For the text-containing cell, return its midpoint in [x, y] coordinate format. 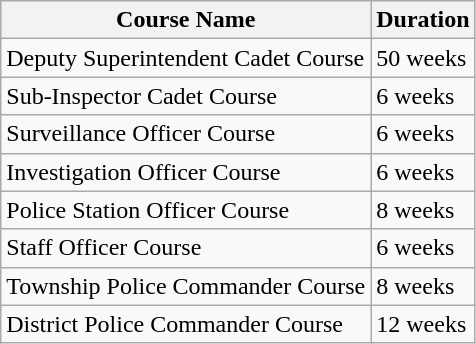
Investigation Officer Course [186, 172]
50 weeks [423, 58]
Township Police Commander Course [186, 286]
Duration [423, 20]
Course Name [186, 20]
Police Station Officer Course [186, 210]
12 weeks [423, 324]
Surveillance Officer Course [186, 134]
District Police Commander Course [186, 324]
Deputy Superintendent Cadet Course [186, 58]
Staff Officer Course [186, 248]
Sub-Inspector Cadet Course [186, 96]
